Extract the [x, y] coordinate from the center of the cell holding the provided text.  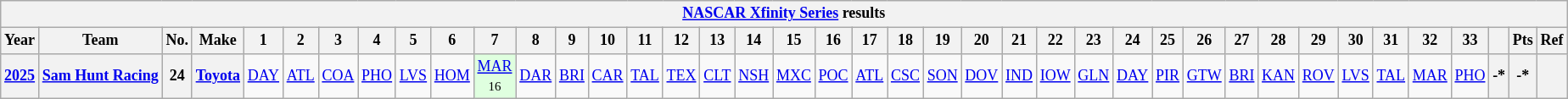
2025 [20, 76]
COA [338, 76]
Toyota [217, 76]
KAN [1279, 76]
Ref [1552, 41]
8 [536, 41]
20 [982, 41]
ROV [1319, 76]
11 [645, 41]
4 [377, 41]
TEX [681, 76]
21 [1020, 41]
IOW [1056, 76]
7 [495, 41]
27 [1242, 41]
5 [412, 41]
Sam Hunt Racing [100, 76]
Year [20, 41]
14 [753, 41]
10 [608, 41]
29 [1319, 41]
Make [217, 41]
32 [1430, 41]
MAR16 [495, 76]
1 [263, 41]
No. [176, 41]
28 [1279, 41]
PIR [1168, 76]
22 [1056, 41]
31 [1391, 41]
GLN [1094, 76]
NSH [753, 76]
Team [100, 41]
3 [338, 41]
DOV [982, 76]
MAR [1430, 76]
POC [833, 76]
26 [1204, 41]
HOM [451, 76]
33 [1470, 41]
SON [942, 76]
17 [870, 41]
CSC [906, 76]
15 [794, 41]
MXC [794, 76]
Pts [1522, 41]
2 [300, 41]
13 [718, 41]
6 [451, 41]
IND [1020, 76]
16 [833, 41]
18 [906, 41]
12 [681, 41]
CLT [718, 76]
19 [942, 41]
23 [1094, 41]
30 [1356, 41]
CAR [608, 76]
25 [1168, 41]
GTW [1204, 76]
DAR [536, 76]
NASCAR Xfinity Series results [784, 14]
9 [572, 41]
